Output the [x, y] coordinate of the center of the cell containing the given text.  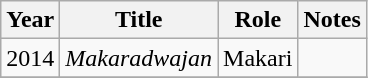
Year [30, 20]
Makari [258, 58]
Role [258, 20]
2014 [30, 58]
Title [139, 20]
Makaradwajan [139, 58]
Notes [332, 20]
